Find where the given text appears and provide that cell's center as [X, Y] coordinate. 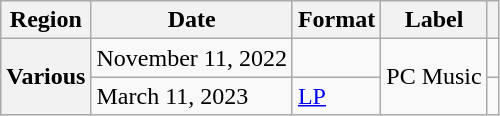
March 11, 2023 [192, 96]
Region [46, 20]
Label [434, 20]
LP [336, 96]
PC Music [434, 77]
Format [336, 20]
Various [46, 77]
Date [192, 20]
November 11, 2022 [192, 58]
